Determine the (X, Y) coordinate at the center of the cell enclosing the given text.  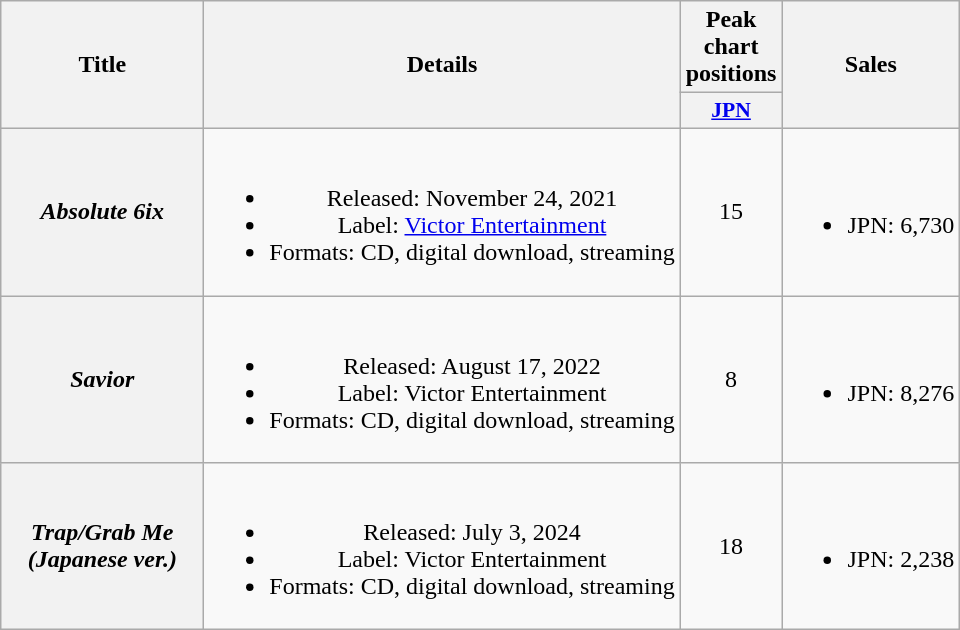
JPN (731, 111)
Absolute 6ix (102, 212)
Released: November 24, 2021Label: Victor EntertainmentFormats: CD, digital download, streaming (442, 212)
Savior (102, 380)
Released: August 17, 2022Label: Victor EntertainmentFormats: CD, digital download, streaming (442, 380)
Sales (871, 65)
Peak chart positions (731, 47)
Released: July 3, 2024Label: Victor EntertainmentFormats: CD, digital download, streaming (442, 546)
JPN: 2,238 (871, 546)
JPN: 6,730 (871, 212)
8 (731, 380)
Title (102, 65)
Details (442, 65)
15 (731, 212)
JPN: 8,276 (871, 380)
Trap/Grab Me (Japanese ver.) (102, 546)
18 (731, 546)
